Locate the cell with the specified text and output its (x, y) center coordinate. 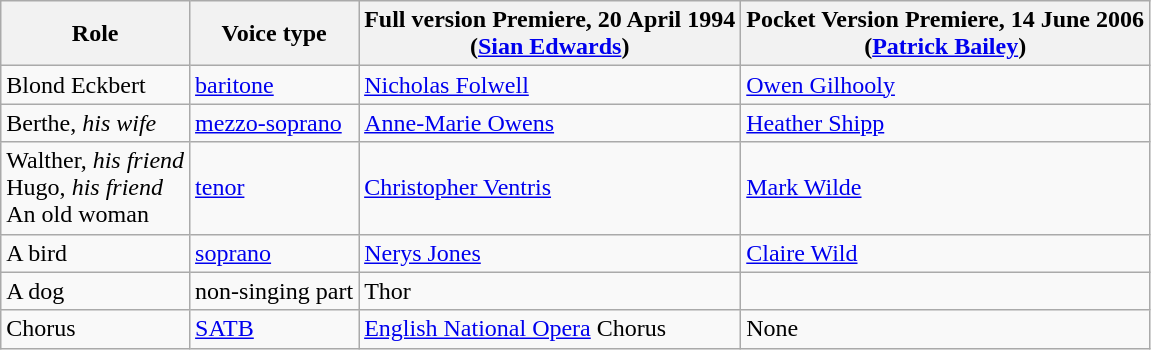
non-singing part (274, 291)
Pocket Version Premiere, 14 June 2006(Patrick Bailey) (946, 34)
Heather Shipp (946, 123)
tenor (274, 188)
Mark Wilde (946, 188)
Claire Wild (946, 253)
Full version Premiere, 20 April 1994 (Sian Edwards) (550, 34)
A dog (96, 291)
Walther, his friendHugo, his friendAn old woman (96, 188)
Nerys Jones (550, 253)
A bird (96, 253)
Berthe, his wife (96, 123)
soprano (274, 253)
SATB (274, 329)
Nicholas Folwell (550, 85)
Anne-Marie Owens (550, 123)
Chorus (96, 329)
Blond Eckbert (96, 85)
None (946, 329)
Owen Gilhooly (946, 85)
English National Opera Chorus (550, 329)
Christopher Ventris (550, 188)
Voice type (274, 34)
mezzo-soprano (274, 123)
baritone (274, 85)
Thor (550, 291)
Role (96, 34)
